Locate the cell with the specified text and output its (x, y) center coordinate. 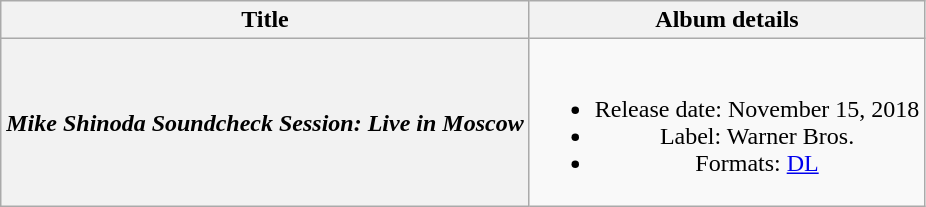
Album details (727, 20)
Title (265, 20)
Mike Shinoda Soundcheck Session: Live in Moscow (265, 122)
Release date: November 15, 2018Label: Warner Bros.Formats: DL (727, 122)
